Pinpoint the cell where the given text exists, returning its [x, y] midpoint coordinate. 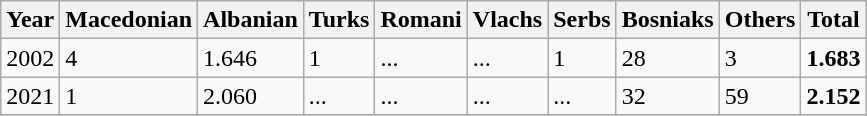
Vlachs [507, 20]
Albanian [251, 20]
28 [668, 58]
Bosniaks [668, 20]
Others [760, 20]
32 [668, 96]
Year [30, 20]
2021 [30, 96]
1.646 [251, 58]
1.683 [834, 58]
2.152 [834, 96]
Romani [421, 20]
3 [760, 58]
Macedonian [129, 20]
4 [129, 58]
Total [834, 20]
59 [760, 96]
2.060 [251, 96]
Turks [339, 20]
Serbs [582, 20]
2002 [30, 58]
